Return [X, Y] of the center of cell containing provided text 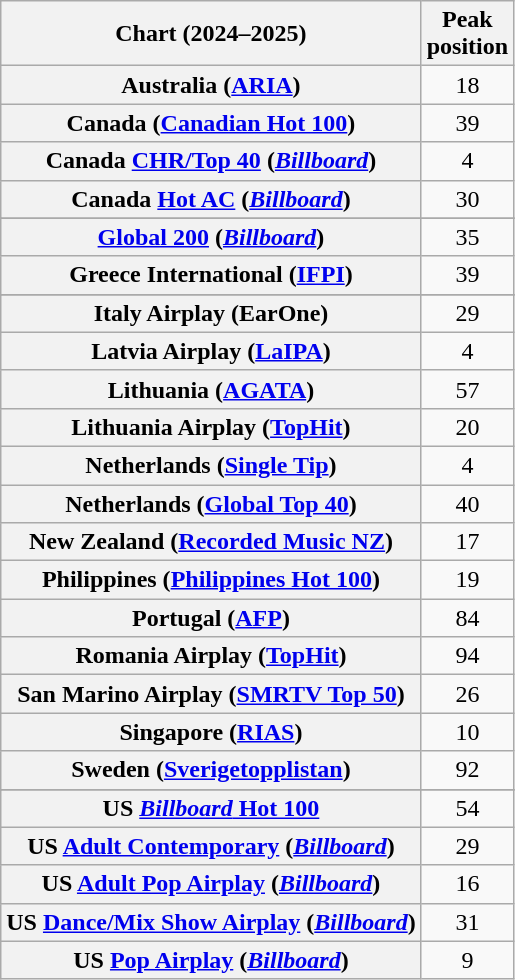
16 [467, 884]
19 [467, 580]
31 [467, 922]
Sweden (Sverigetopplistan) [211, 770]
94 [467, 656]
Chart (2024–2025) [211, 34]
US Adult Pop Airplay (Billboard) [211, 884]
Romania Airplay (TopHit) [211, 656]
San Marino Airplay (SMRTV Top 50) [211, 694]
9 [467, 960]
US Dance/Mix Show Airplay (Billboard) [211, 922]
Canada CHR/Top 40 (Billboard) [211, 161]
35 [467, 237]
84 [467, 618]
18 [467, 85]
US Adult Contemporary (Billboard) [211, 846]
57 [467, 389]
20 [467, 427]
Canada (Canadian Hot 100) [211, 123]
30 [467, 199]
Lithuania (AGATA) [211, 389]
Italy Airplay (EarOne) [211, 313]
Singapore (RIAS) [211, 732]
54 [467, 808]
New Zealand (Recorded Music NZ) [211, 542]
40 [467, 503]
Australia (ARIA) [211, 85]
Netherlands (Single Tip) [211, 465]
10 [467, 732]
Greece International (IFPI) [211, 275]
Philippines (Philippines Hot 100) [211, 580]
Peakposition [467, 34]
17 [467, 542]
US Pop Airplay (Billboard) [211, 960]
Netherlands (Global Top 40) [211, 503]
Global 200 (Billboard) [211, 237]
Lithuania Airplay (TopHit) [211, 427]
Latvia Airplay (LaIPA) [211, 351]
US Billboard Hot 100 [211, 808]
Portugal (AFP) [211, 618]
Canada Hot AC (Billboard) [211, 199]
92 [467, 770]
26 [467, 694]
